Return the (X, Y) coordinate for the center point of the cell that contains the specified text.  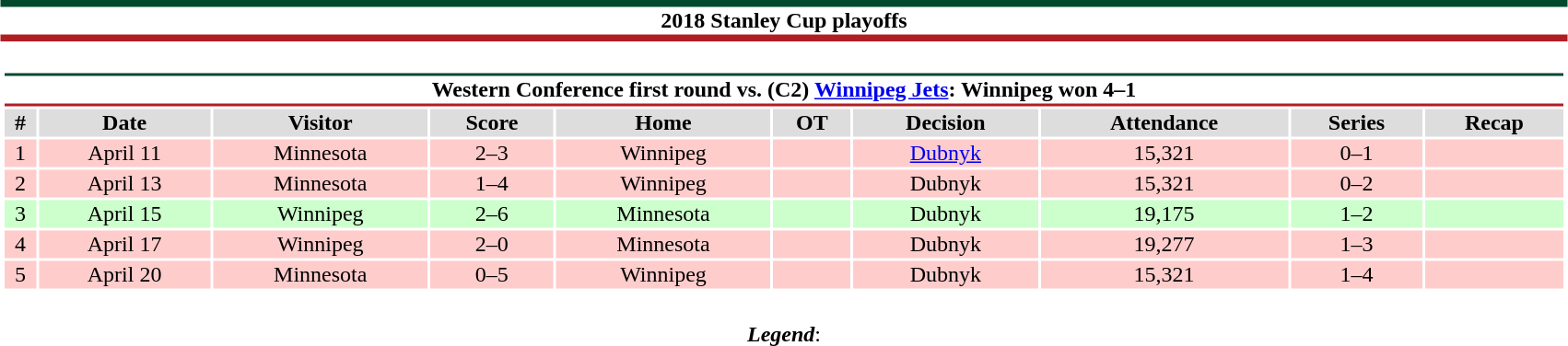
2018 Stanley Cup playoffs (784, 20)
1–2 (1356, 214)
1 (20, 154)
Home (663, 122)
1–3 (1356, 244)
2–6 (492, 214)
April 15 (125, 214)
April 13 (125, 183)
April 17 (125, 244)
Score (492, 122)
Visitor (321, 122)
Recap (1494, 122)
19,277 (1164, 244)
2 (20, 183)
2–3 (492, 154)
Date (125, 122)
5 (20, 275)
4 (20, 244)
0–2 (1356, 183)
Decision (945, 122)
# (20, 122)
April 11 (125, 154)
April 20 (125, 275)
Attendance (1164, 122)
0–5 (492, 275)
Western Conference first round vs. (C2) Winnipeg Jets: Winnipeg won 4–1 (783, 90)
0–1 (1356, 154)
OT (812, 122)
19,175 (1164, 214)
3 (20, 214)
2–0 (492, 244)
Series (1356, 122)
